Determine the [x, y] coordinate at the center of the cell enclosing the given text.  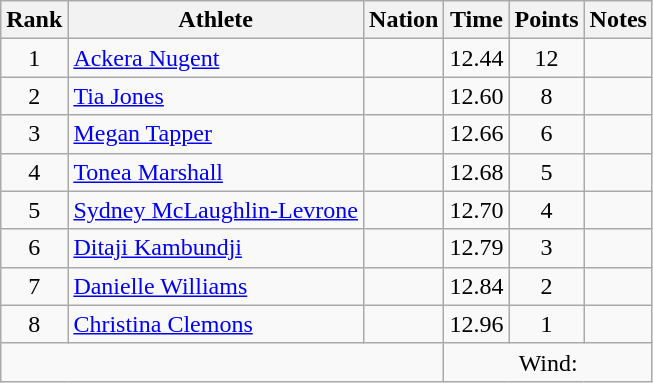
Tonea Marshall [216, 172]
Notes [618, 20]
12.60 [476, 96]
12.96 [476, 324]
Megan Tapper [216, 134]
12 [546, 58]
Nation [404, 20]
Time [476, 20]
Wind: [548, 362]
12.84 [476, 286]
12.68 [476, 172]
Rank [34, 20]
Ditaji Kambundji [216, 248]
12.66 [476, 134]
Athlete [216, 20]
Christina Clemons [216, 324]
12.79 [476, 248]
Tia Jones [216, 96]
Points [546, 20]
12.44 [476, 58]
12.70 [476, 210]
7 [34, 286]
Sydney McLaughlin-Levrone [216, 210]
Ackera Nugent [216, 58]
Danielle Williams [216, 286]
